Search for the cell housing the specified text and yield its [X, Y] center coordinate. 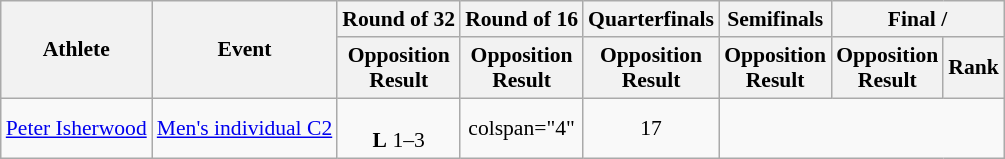
Quarterfinals [651, 19]
Round of 32 [398, 19]
Event [245, 50]
Athlete [76, 50]
Semifinals [775, 19]
colspan="4" [522, 128]
Round of 16 [522, 19]
Men's individual C2 [245, 128]
Final / [918, 19]
17 [651, 128]
Peter Isherwood [76, 128]
L 1–3 [398, 128]
Rank [974, 68]
